Find where the given text appears and provide that cell's center as (x, y) coordinate. 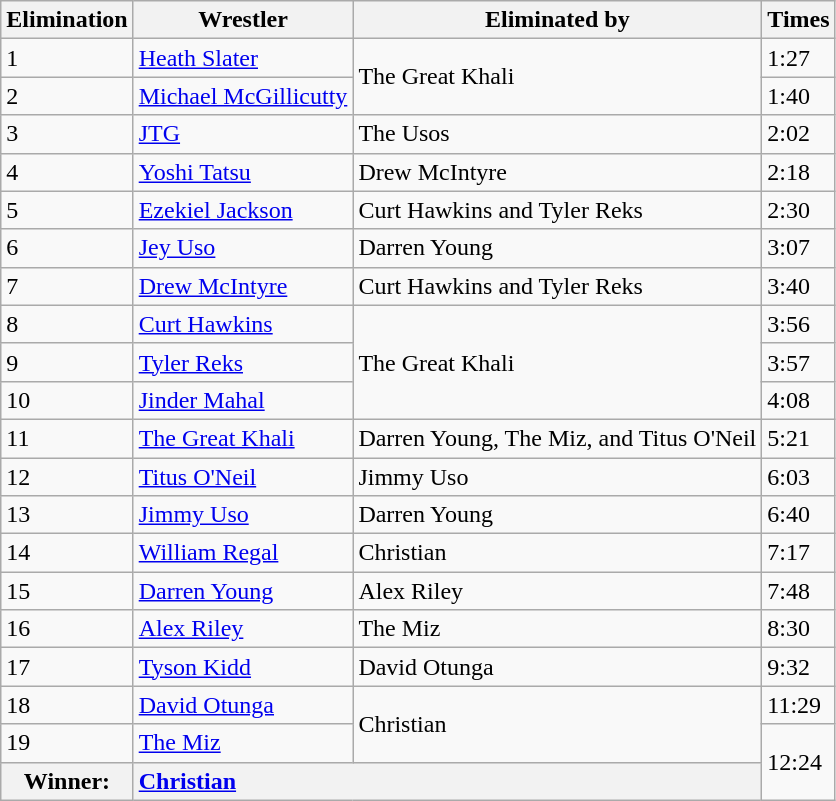
2 (67, 96)
7:48 (798, 591)
2:30 (798, 210)
Darren Young, The Miz, and Titus O'Neil (558, 438)
9:32 (798, 667)
Jey Uso (243, 248)
16 (67, 629)
10 (67, 400)
8 (67, 324)
2:02 (798, 134)
Heath Slater (243, 58)
17 (67, 667)
3:56 (798, 324)
14 (67, 553)
8:30 (798, 629)
13 (67, 515)
Yoshi Tatsu (243, 172)
Curt Hawkins (243, 324)
6:40 (798, 515)
3 (67, 134)
1:27 (798, 58)
12:24 (798, 762)
Elimination (67, 20)
Eliminated by (558, 20)
7:17 (798, 553)
5:21 (798, 438)
Jinder Mahal (243, 400)
19 (67, 743)
Tyson Kidd (243, 667)
3:57 (798, 362)
2:18 (798, 172)
18 (67, 705)
4:08 (798, 400)
3:07 (798, 248)
6:03 (798, 477)
1 (67, 58)
William Regal (243, 553)
7 (67, 286)
11:29 (798, 705)
Michael McGillicutty (243, 96)
3:40 (798, 286)
9 (67, 362)
JTG (243, 134)
Titus O'Neil (243, 477)
4 (67, 172)
Tyler Reks (243, 362)
6 (67, 248)
Winner: (67, 781)
1:40 (798, 96)
Wrestler (243, 20)
Times (798, 20)
The Usos (558, 134)
15 (67, 591)
Ezekiel Jackson (243, 210)
5 (67, 210)
11 (67, 438)
12 (67, 477)
